Locate the cell with the specified text and output its [x, y] center coordinate. 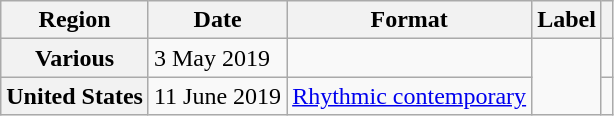
United States [75, 96]
Label [567, 20]
11 June 2019 [217, 96]
3 May 2019 [217, 58]
Format [410, 20]
Various [75, 58]
Rhythmic contemporary [410, 96]
Date [217, 20]
Region [75, 20]
